Search for the cell housing the specified text and yield its (X, Y) center coordinate. 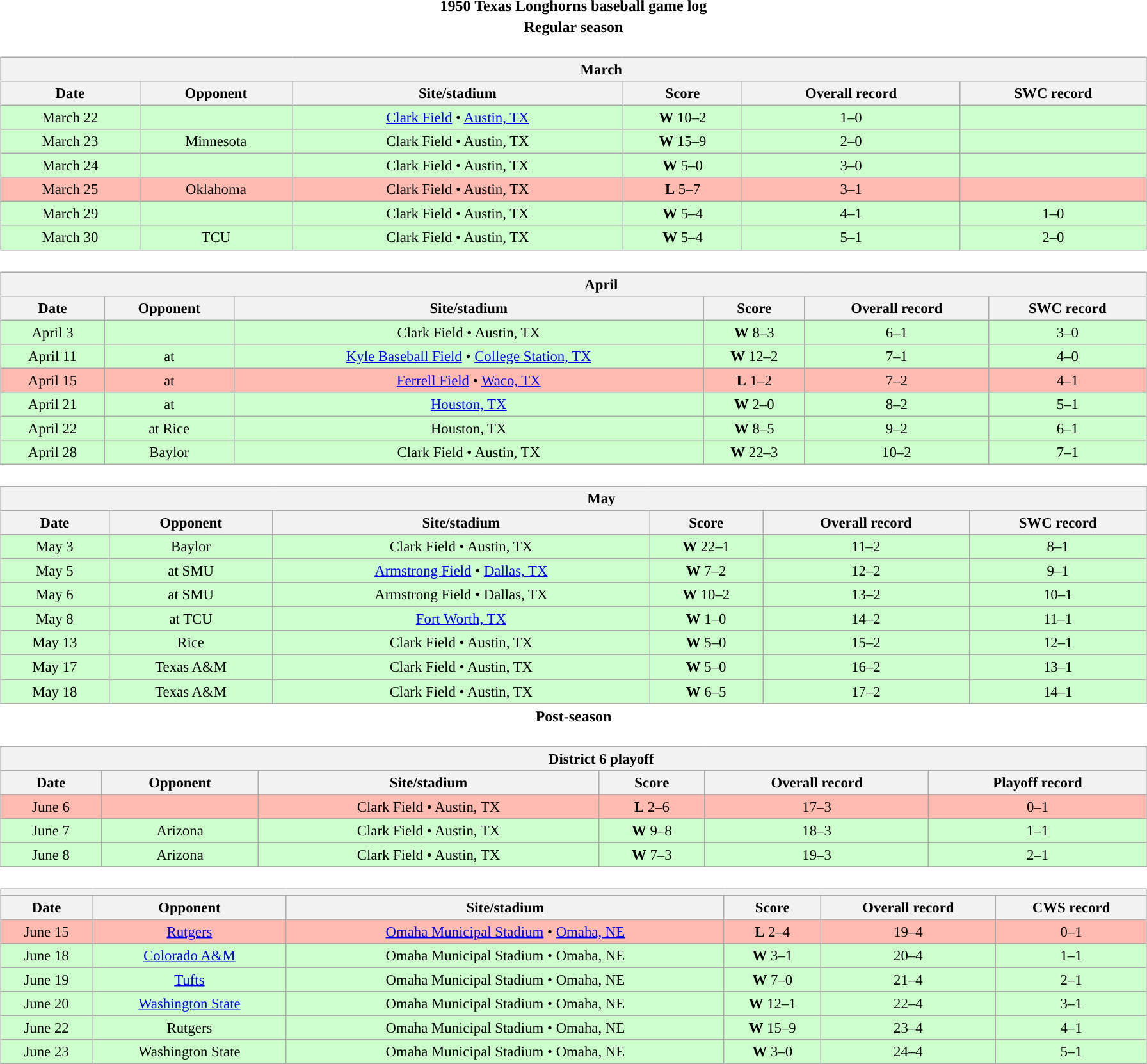
Kyle Baseball Field • College Station, TX (469, 356)
May 5 (55, 571)
Tufts (189, 979)
14–2 (866, 619)
10–2 (896, 453)
May (573, 499)
May 3 (55, 547)
15–2 (866, 643)
June 15 (47, 931)
May 18 (55, 691)
L 5–7 (682, 189)
20–4 (908, 956)
June 7 (51, 830)
June 22 (47, 1028)
9–1 (1057, 571)
June 23 (47, 1052)
June 19 (47, 979)
W 2–0 (754, 404)
June 6 (51, 807)
May 13 (55, 643)
8–1 (1057, 547)
March 25 (70, 189)
Ferrell Field • Waco, TX (469, 380)
March 29 (70, 214)
W 12–2 (754, 356)
CWS record (1071, 908)
23–4 (908, 1028)
June 8 (51, 855)
District 6 playoff (573, 759)
April 3 (52, 332)
at Rice (169, 428)
April 22 (52, 428)
March 23 (70, 141)
March 24 (70, 166)
March 30 (70, 238)
4–0 (1068, 356)
at TCU (191, 619)
7–2 (896, 380)
April 11 (52, 356)
Fort Worth, TX (461, 619)
21–4 (908, 979)
TCU (216, 238)
11–2 (866, 547)
April 15 (52, 380)
17–3 (817, 807)
W 12–1 (772, 1004)
W 6–5 (707, 691)
14–1 (1057, 691)
22–4 (908, 1004)
W 8–3 (754, 332)
11–1 (1057, 619)
24–4 (908, 1052)
W 7–3 (652, 855)
19–3 (817, 855)
W 9–8 (652, 830)
Colorado A&M (189, 956)
May 17 (55, 667)
16–2 (866, 667)
W 3–1 (772, 956)
May 8 (55, 619)
Rice (191, 643)
June 20 (47, 1004)
W 22–3 (754, 453)
9–2 (896, 428)
L 1–2 (754, 380)
W 7–0 (772, 979)
13–2 (866, 595)
L 2–4 (772, 931)
W 1–0 (707, 619)
13–1 (1057, 667)
12–2 (866, 571)
W 7–2 (707, 571)
12–1 (1057, 643)
Oklahoma (216, 189)
W 8–5 (754, 428)
17–2 (866, 691)
L 2–6 (652, 807)
June 18 (47, 956)
19–4 (908, 931)
April 21 (52, 404)
18–3 (817, 830)
March (573, 69)
Minnesota (216, 141)
8–2 (896, 404)
April 28 (52, 453)
10–1 (1057, 595)
April (573, 284)
March 22 (70, 117)
Playoff record (1038, 782)
W 3–0 (772, 1052)
May 6 (55, 595)
W 22–1 (707, 547)
